Return [x, y] of the center of cell containing provided text 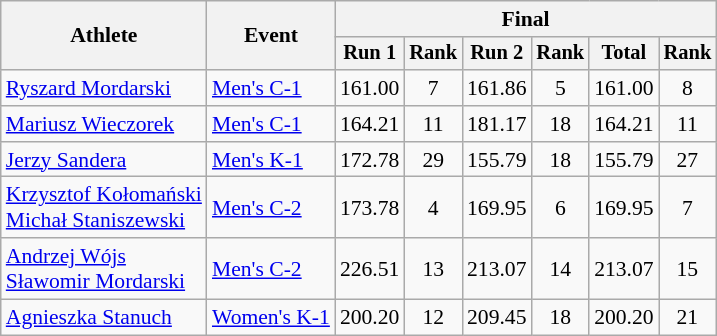
181.17 [496, 124]
173.78 [370, 208]
Run 1 [370, 54]
Agnieszka Stanuch [104, 318]
Final [526, 19]
Jerzy Sandera [104, 160]
Event [271, 36]
Men's K-1 [271, 160]
14 [560, 268]
27 [688, 160]
172.78 [370, 160]
Krzysztof Kołomański Michał Staniszewski [104, 208]
4 [433, 208]
Run 2 [496, 54]
8 [688, 88]
Ryszard Mordarski [104, 88]
Mariusz Wieczorek [104, 124]
Total [624, 54]
Andrzej Wójs Sławomir Mordarski [104, 268]
6 [560, 208]
Women's K-1 [271, 318]
226.51 [370, 268]
12 [433, 318]
161.86 [496, 88]
13 [433, 268]
209.45 [496, 318]
15 [688, 268]
21 [688, 318]
5 [560, 88]
29 [433, 160]
Athlete [104, 36]
